Find where the given text appears and provide that cell's center as (X, Y) coordinate. 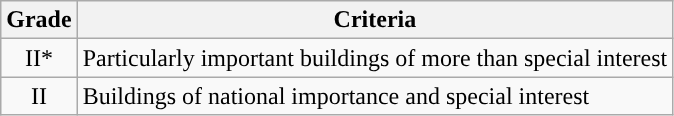
II* (39, 58)
II (39, 96)
Criteria (375, 20)
Particularly important buildings of more than special interest (375, 58)
Buildings of national importance and special interest (375, 96)
Grade (39, 20)
